Search for the cell housing the specified text and yield its [x, y] center coordinate. 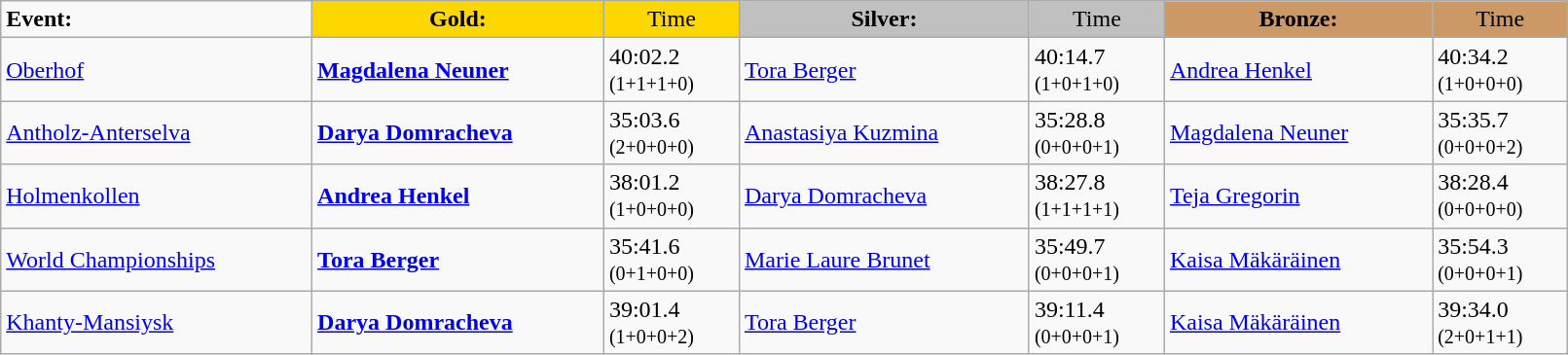
38:27.8(1+1+1+1) [1096, 196]
39:11.4(0+0+0+1) [1096, 323]
39:01.4(1+0+0+2) [672, 323]
39:34.0(2+0+1+1) [1501, 323]
Holmenkollen [157, 196]
Teja Gregorin [1298, 196]
Event: [157, 19]
40:34.2(1+0+0+0) [1501, 70]
Marie Laure Brunet [884, 259]
35:28.8(0+0+0+1) [1096, 132]
Anastasiya Kuzmina [884, 132]
35:03.6(2+0+0+0) [672, 132]
40:02.2(1+1+1+0) [672, 70]
Antholz-Anterselva [157, 132]
35:54.3(0+0+0+1) [1501, 259]
38:01.2(1+0+0+0) [672, 196]
38:28.4(0+0+0+0) [1501, 196]
World Championships [157, 259]
Bronze: [1298, 19]
Silver: [884, 19]
Khanty-Mansiysk [157, 323]
40:14.7(1+0+1+0) [1096, 70]
35:41.6(0+1+0+0) [672, 259]
Oberhof [157, 70]
Gold: [458, 19]
35:49.7(0+0+0+1) [1096, 259]
35:35.7(0+0+0+2) [1501, 132]
